Provide the [x, y] coordinate of the cell's center where the given text is located.  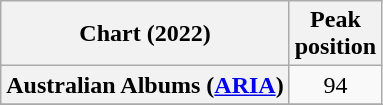
94 [335, 85]
Peakposition [335, 34]
Chart (2022) [145, 34]
Australian Albums (ARIA) [145, 85]
